Search for the cell housing the specified text and yield its (X, Y) center coordinate. 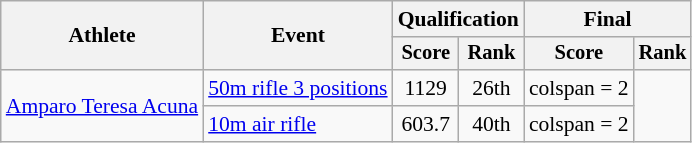
40th (492, 124)
10m air rifle (298, 124)
1129 (426, 88)
Athlete (102, 36)
50m rifle 3 positions (298, 88)
Final (608, 19)
26th (492, 88)
Qualification (458, 19)
603.7 (426, 124)
Event (298, 36)
Amparo Teresa Acuna (102, 106)
